Locate the cell with the specified text and output its (x, y) center coordinate. 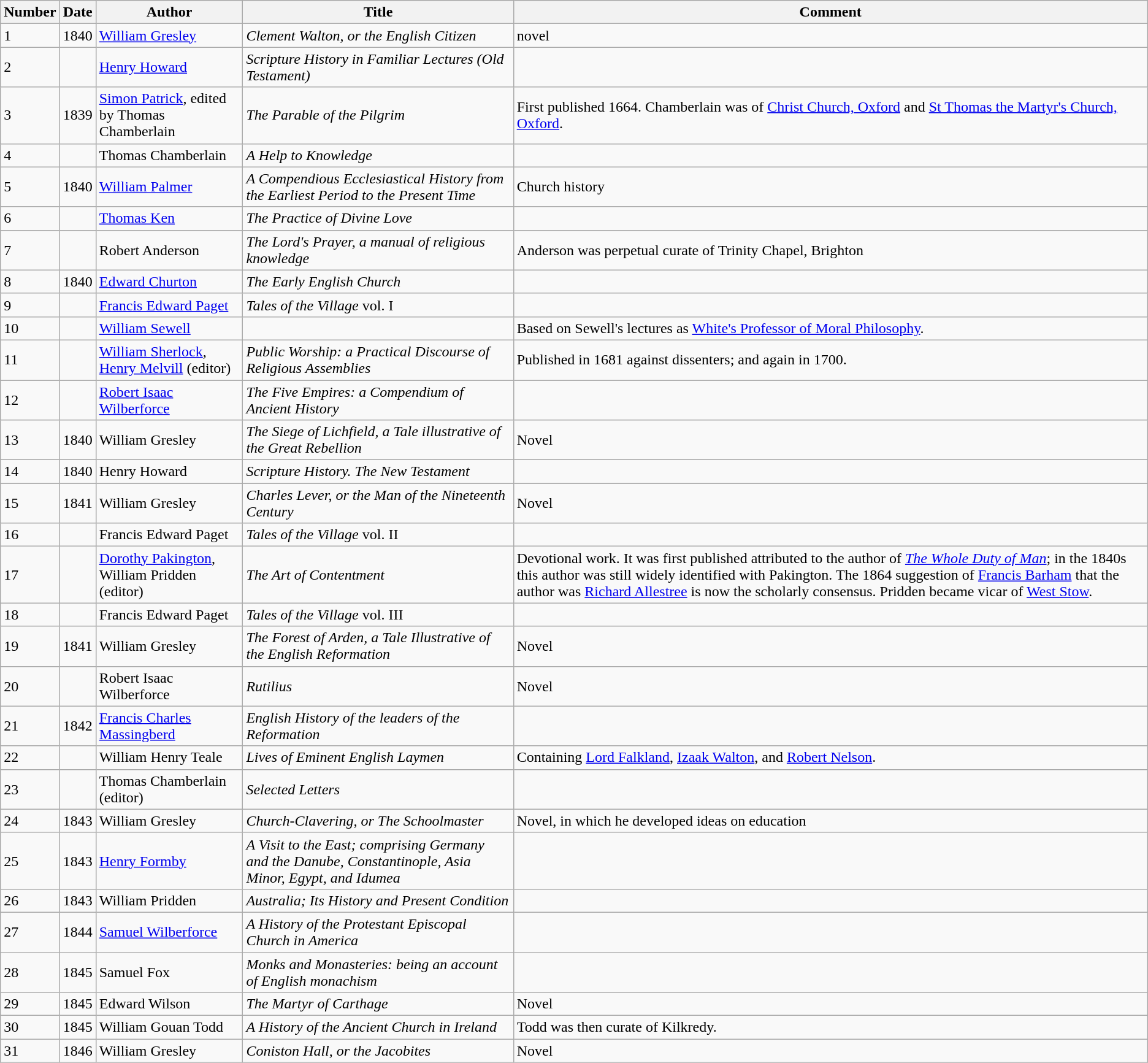
6 (30, 218)
8 (30, 282)
novel (830, 36)
The Forest of Arden, a Tale Illustrative of the English Reformation (378, 647)
William Palmer (169, 186)
The Practice of Divine Love (378, 218)
Thomas Chamberlain (169, 155)
William Sewell (169, 328)
Edward Churton (169, 282)
13 (30, 440)
Title (378, 12)
Todd was then curate of Kilkredy. (830, 1027)
William Sherlock, Henry Melvill (editor) (169, 359)
The Martyr of Carthage (378, 1004)
Dorothy Pakington, William Pridden (editor) (169, 575)
Monks and Monasteries: being an account of English monachism (378, 972)
Thomas Ken (169, 218)
Tales of the Village vol. II (378, 535)
30 (30, 1027)
Henry Formby (169, 861)
A Compendious Ecclesiastical History from the Earliest Period to the Present Time (378, 186)
Samuel Fox (169, 972)
A Help to Knowledge (378, 155)
Church-Clavering, or The Schoolmaster (378, 821)
12 (30, 400)
Tales of the Village vol. III (378, 615)
Comment (830, 12)
A History of the Protestant Episcopal Church in America (378, 932)
Edward Wilson (169, 1004)
1844 (77, 932)
7 (30, 250)
English History of the leaders of the Reformation (378, 726)
Selected Letters (378, 789)
31 (30, 1051)
First published 1664. Chamberlain was of Christ Church, Oxford and St Thomas the Martyr's Church, Oxford. (830, 115)
Tales of the Village vol. I (378, 305)
William Pridden (169, 900)
The Five Empires: a Compendium of Ancient History (378, 400)
Lives of Eminent English Laymen (378, 758)
19 (30, 647)
Coniston Hall, or the Jacobites (378, 1051)
The Siege of Lichfield, a Tale illustrative of the Great Rebellion (378, 440)
The Art of Contentment (378, 575)
Anderson was perpetual curate of Trinity Chapel, Brighton (830, 250)
2 (30, 67)
Based on Sewell's lectures as White's Professor of Moral Philosophy. (830, 328)
Church history (830, 186)
Containing Lord Falkland, Izaak Walton, and Robert Nelson. (830, 758)
22 (30, 758)
25 (30, 861)
1839 (77, 115)
The Parable of the Pilgrim (378, 115)
Francis Charles Massingberd (169, 726)
Thomas Chamberlain (editor) (169, 789)
28 (30, 972)
10 (30, 328)
Published in 1681 against dissenters; and again in 1700. (830, 359)
14 (30, 472)
5 (30, 186)
1846 (77, 1051)
A History of the Ancient Church in Ireland (378, 1027)
26 (30, 900)
11 (30, 359)
1842 (77, 726)
29 (30, 1004)
Rutilius (378, 686)
17 (30, 575)
16 (30, 535)
20 (30, 686)
Scripture History. The New Testament (378, 472)
The Lord's Prayer, a manual of religious knowledge (378, 250)
Author (169, 12)
Samuel Wilberforce (169, 932)
Simon Patrick, edited by Thomas Chamberlain (169, 115)
3 (30, 115)
The Early English Church (378, 282)
William Gouan Todd (169, 1027)
21 (30, 726)
Number (30, 12)
Date (77, 12)
9 (30, 305)
1 (30, 36)
Australia; Its History and Present Condition (378, 900)
15 (30, 503)
27 (30, 932)
Novel, in which he developed ideas on education (830, 821)
18 (30, 615)
23 (30, 789)
24 (30, 821)
Charles Lever, or the Man of the Nineteenth Century (378, 503)
4 (30, 155)
Scripture History in Familiar Lectures (Old Testament) (378, 67)
A Visit to the East; comprising Germany and the Danube, Constantinople, Asia Minor, Egypt, and Idumea (378, 861)
William Henry Teale (169, 758)
Robert Anderson (169, 250)
Clement Walton, or the English Citizen (378, 36)
Public Worship: a Practical Discourse of Religious Assemblies (378, 359)
